For the text-containing cell, return its midpoint in [X, Y] coordinate format. 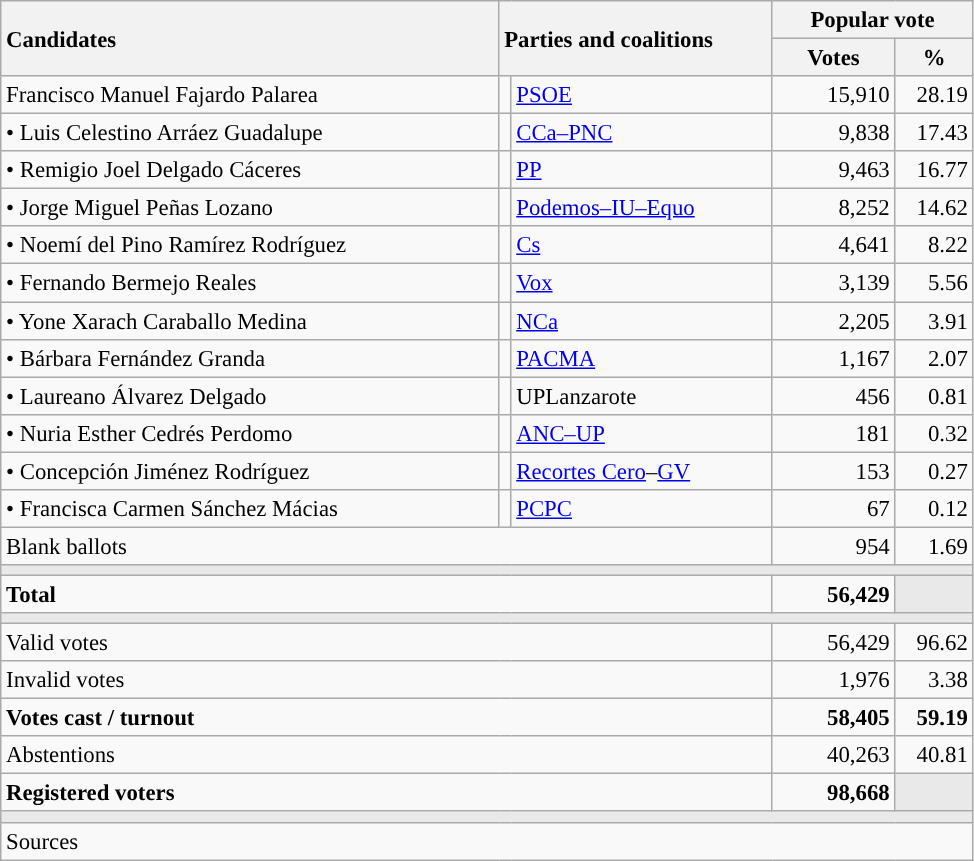
Blank ballots [386, 546]
Popular vote [872, 20]
14.62 [934, 208]
0.32 [934, 433]
4,641 [834, 245]
8.22 [934, 245]
96.62 [934, 643]
Recortes Cero–GV [642, 471]
3.91 [934, 321]
Votes [834, 58]
Parties and coalitions [636, 38]
Invalid votes [386, 680]
PCPC [642, 509]
• Nuria Esther Cedrés Perdomo [250, 433]
Abstentions [386, 755]
40,263 [834, 755]
• Remigio Joel Delgado Cáceres [250, 170]
153 [834, 471]
8,252 [834, 208]
1,167 [834, 358]
• Yone Xarach Caraballo Medina [250, 321]
67 [834, 509]
Registered voters [386, 793]
3.38 [934, 680]
181 [834, 433]
ANC–UP [642, 433]
28.19 [934, 95]
Cs [642, 245]
1.69 [934, 546]
Total [386, 594]
Candidates [250, 38]
1,976 [834, 680]
PP [642, 170]
Votes cast / turnout [386, 718]
Francisco Manuel Fajardo Palarea [250, 95]
456 [834, 396]
PSOE [642, 95]
NCa [642, 321]
• Luis Celestino Arráez Guadalupe [250, 133]
Sources [487, 841]
CCa–PNC [642, 133]
0.27 [934, 471]
58,405 [834, 718]
Vox [642, 283]
59.19 [934, 718]
% [934, 58]
• Laureano Álvarez Delgado [250, 396]
5.56 [934, 283]
0.12 [934, 509]
2,205 [834, 321]
• Jorge Miguel Peñas Lozano [250, 208]
9,463 [834, 170]
9,838 [834, 133]
Valid votes [386, 643]
PACMA [642, 358]
• Francisca Carmen Sánchez Mácias [250, 509]
40.81 [934, 755]
• Fernando Bermejo Reales [250, 283]
• Concepción Jiménez Rodríguez [250, 471]
98,668 [834, 793]
17.43 [934, 133]
15,910 [834, 95]
954 [834, 546]
• Bárbara Fernández Granda [250, 358]
UPLanzarote [642, 396]
0.81 [934, 396]
Podemos–IU–Equo [642, 208]
16.77 [934, 170]
2.07 [934, 358]
3,139 [834, 283]
• Noemí del Pino Ramírez Rodríguez [250, 245]
